Provide the (x, y) coordinate of the cell's center where the given text is located.  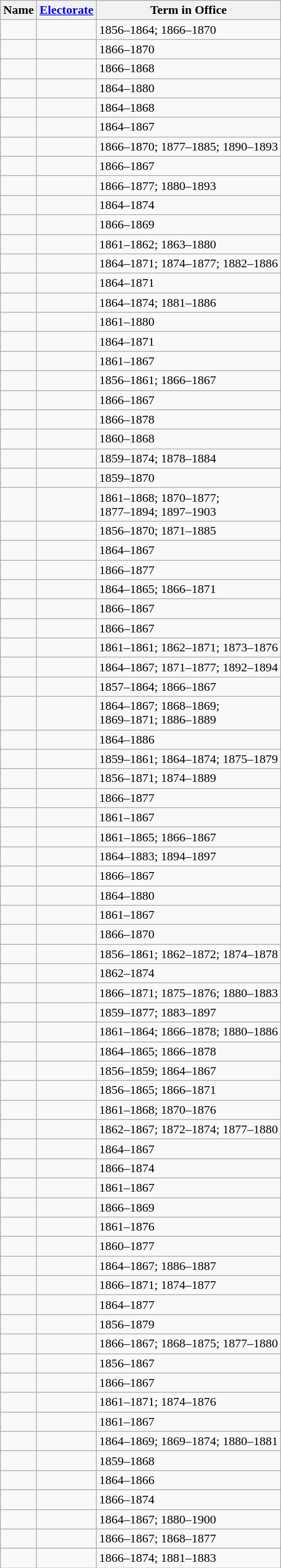
1866–1877; 1880–1893 (188, 185)
1861–1865; 1866–1867 (188, 837)
1864–1867; 1886–1887 (188, 1266)
1864–1871; 1874–1877; 1882–1886 (188, 264)
1866–1870; 1877–1885; 1890–1893 (188, 146)
1864–1867; 1880–1900 (188, 1519)
1861–1864; 1866–1878; 1880–1886 (188, 1032)
1861–1876 (188, 1227)
1864–1883; 1894–1897 (188, 856)
1861–1868; 1870–1877;1877–1894; 1897–1903 (188, 504)
1856–1864; 1866–1870 (188, 30)
1856–1861; 1866–1867 (188, 380)
1859–1874; 1878–1884 (188, 458)
1864–1867; 1871–1877; 1892–1894 (188, 667)
1856–1865; 1866–1871 (188, 1090)
1864–1865; 1866–1871 (188, 589)
1861–1880 (188, 322)
1861–1868; 1870–1876 (188, 1110)
1864–1886 (188, 739)
1861–1861; 1862–1871; 1873–1876 (188, 648)
1860–1877 (188, 1246)
1864–1877 (188, 1305)
1856–1859; 1864–1867 (188, 1071)
1859–1868 (188, 1460)
1859–1861; 1864–1874; 1875–1879 (188, 759)
1864–1867; 1868–1869;1869–1871; 1886–1889 (188, 713)
Term in Office (188, 10)
1866–1871; 1875–1876; 1880–1883 (188, 993)
1866–1867; 1868–1877 (188, 1539)
Name (18, 10)
1862–1867; 1872–1874; 1877–1880 (188, 1129)
1864–1866 (188, 1480)
1864–1869; 1869–1874; 1880–1881 (188, 1441)
1861–1871; 1874–1876 (188, 1402)
1856–1879 (188, 1324)
1866–1868 (188, 69)
1859–1877; 1883–1897 (188, 1012)
1866–1878 (188, 419)
1864–1868 (188, 108)
Electorate (67, 10)
1857–1864; 1866–1867 (188, 687)
1856–1870; 1871–1885 (188, 531)
1856–1867 (188, 1363)
1862–1874 (188, 973)
1860–1868 (188, 439)
1864–1874; 1881–1886 (188, 303)
1859–1870 (188, 478)
1866–1867; 1868–1875; 1877–1880 (188, 1344)
1856–1871; 1874–1889 (188, 778)
1864–1874 (188, 205)
1856–1861; 1862–1872; 1874–1878 (188, 954)
1861–1862; 1863–1880 (188, 244)
1864–1865; 1866–1878 (188, 1051)
1866–1871; 1874–1877 (188, 1285)
1866–1874; 1881–1883 (188, 1558)
